Scan for the cell matching the given text and deliver its (X, Y) coordinate at center. 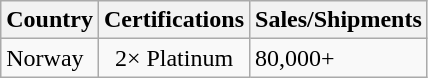
80,000+ (339, 58)
2× Platinum (174, 58)
Country (50, 20)
Certifications (174, 20)
Sales/Shipments (339, 20)
Norway (50, 58)
